Find where the given text appears and provide that cell's center as [X, Y] coordinate. 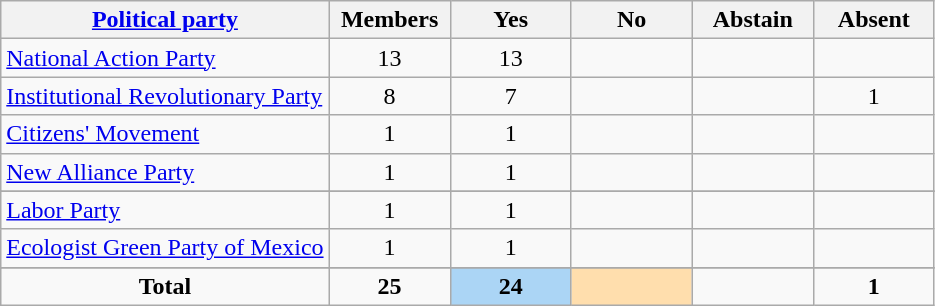
Institutional Revolutionary Party [165, 96]
25 [390, 286]
Yes [510, 20]
No [632, 20]
Political party [165, 20]
Total [165, 286]
Ecologist Green Party of Mexico [165, 248]
Absent [874, 20]
7 [510, 96]
Citizens' Movement [165, 134]
Abstain [752, 20]
National Action Party [165, 58]
Members [390, 20]
24 [510, 286]
8 [390, 96]
New Alliance Party [165, 172]
Labor Party [165, 210]
